Locate the cell with the specified text and output its (X, Y) center coordinate. 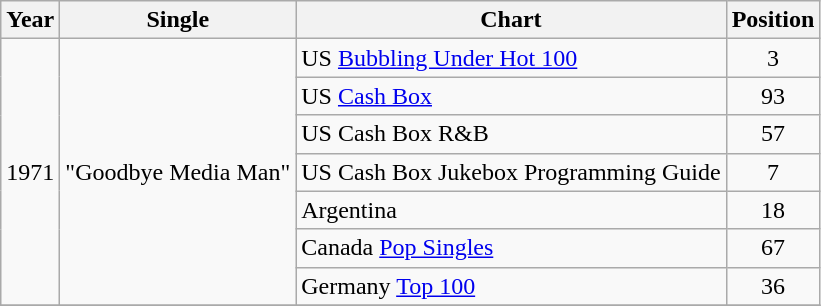
3 (773, 58)
US Bubbling Under Hot 100 (511, 58)
Year (30, 20)
57 (773, 134)
7 (773, 172)
"Goodbye Media Man" (178, 172)
36 (773, 286)
Position (773, 20)
Chart (511, 20)
93 (773, 96)
US Cash Box R&B (511, 134)
1971 (30, 172)
Germany Top 100 (511, 286)
18 (773, 210)
US Cash Box Jukebox Programming Guide (511, 172)
67 (773, 248)
Single (178, 20)
Canada Pop Singles (511, 248)
US Cash Box (511, 96)
Argentina (511, 210)
